Determine the (X, Y) coordinate at the center of the cell enclosing the given text.  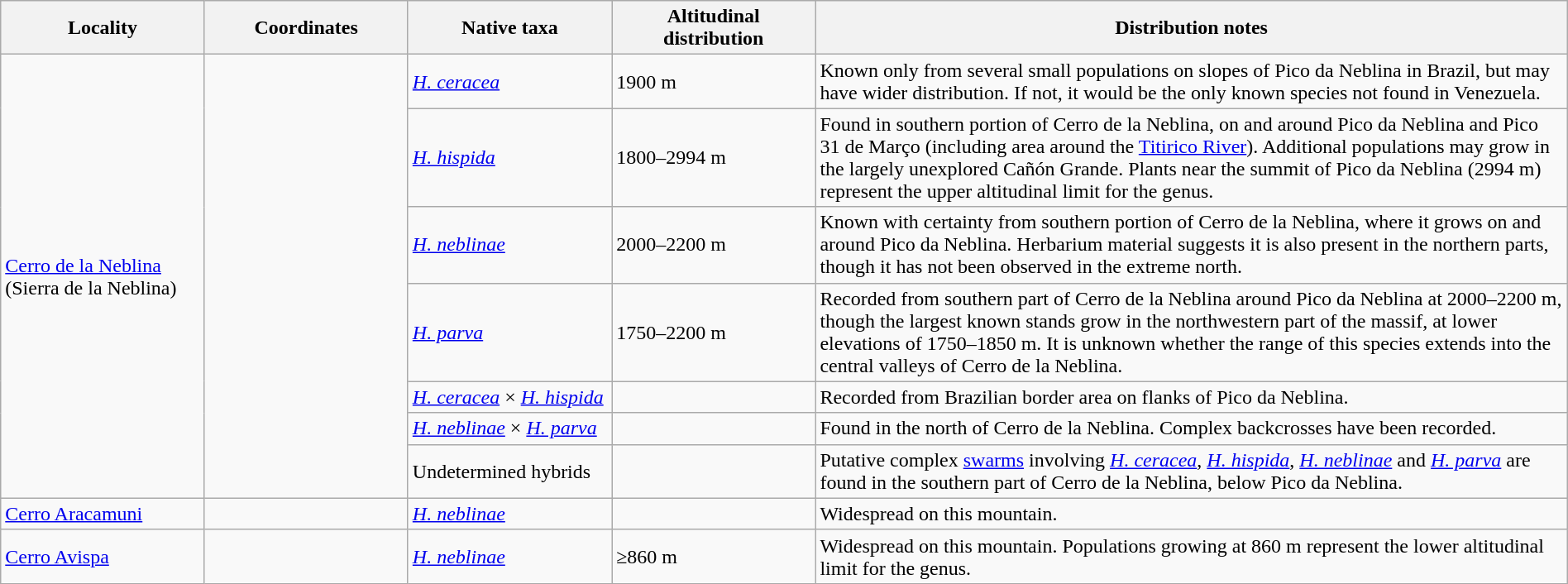
H. ceracea (509, 81)
Recorded from Brazilian border area on flanks of Pico da Neblina. (1191, 397)
1750–2200 m (714, 333)
Widespread on this mountain. Populations growing at 860 m represent the lower altitudinal limit for the genus. (1191, 556)
H. parva (509, 333)
H. neblinae × H. parva (509, 428)
1800–2994 m (714, 157)
≥860 m (714, 556)
Undetermined hybrids (509, 472)
Locality (103, 28)
H. hispida (509, 157)
Distribution notes (1191, 28)
Altitudinal distribution (714, 28)
Native taxa (509, 28)
Widespread on this mountain. (1191, 514)
2000–2200 m (714, 245)
H. ceracea × H. hispida (509, 397)
Cerro Avispa (103, 556)
Coordinates (306, 28)
Cerro Aracamuni (103, 514)
Cerro de la Neblina (Sierra de la Neblina) (103, 276)
Found in the north of Cerro de la Neblina. Complex backcrosses have been recorded. (1191, 428)
1900 m (714, 81)
